Pinpoint the cell where the given text exists, returning its [x, y] midpoint coordinate. 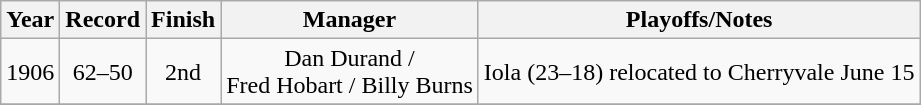
Dan Durand / Fred Hobart / Billy Burns [350, 72]
Finish [184, 20]
Record [103, 20]
Playoffs/Notes [699, 20]
62–50 [103, 72]
Year [30, 20]
Iola (23–18) relocated to Cherryvale June 15 [699, 72]
2nd [184, 72]
Manager [350, 20]
1906 [30, 72]
